Locate the cell with the specified text and output its (X, Y) center coordinate. 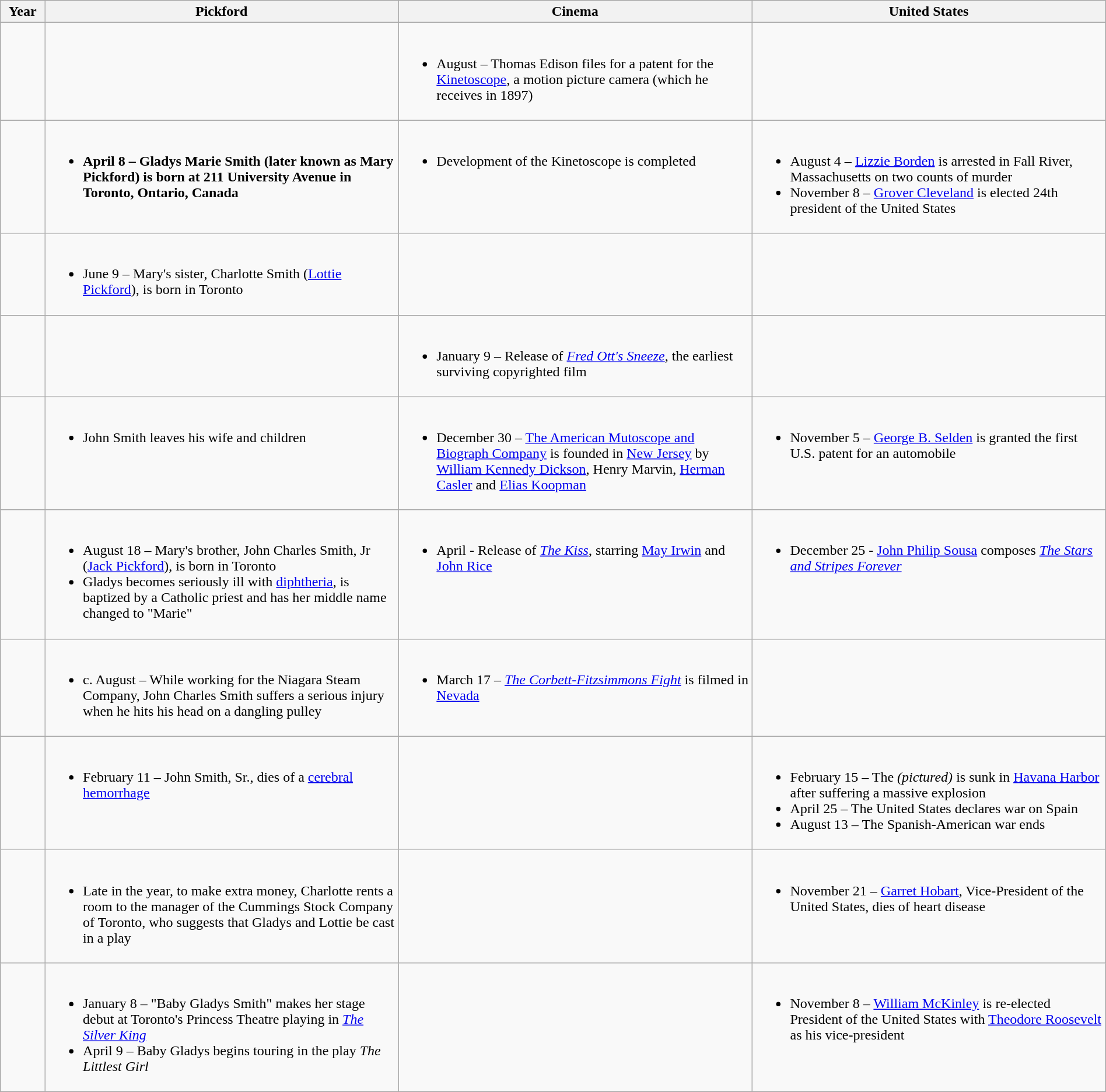
Development of the Kinetoscope is completed (575, 177)
February 11 – John Smith, Sr., dies of a cerebral hemorrhage (222, 793)
August – Thomas Edison files for a patent for the Kinetoscope, a motion picture camera (which he receives in 1897) (575, 71)
April - Release of The Kiss, starring May Irwin and John Rice (575, 574)
November 21 – Garret Hobart, Vice-President of the United States, dies of heart disease (929, 906)
November 8 – William McKinley is re-elected President of the United States with Theodore Roosevelt as his vice-president (929, 1027)
Year (23, 12)
c. August – While working for the Niagara Steam Company, John Charles Smith suffers a serious injury when he hits his head on a dangling pulley (222, 687)
January 9 – Release of Fred Ott's Sneeze, the earliest surviving copyrighted film (575, 356)
December 25 - John Philip Sousa composes The Stars and Stripes Forever (929, 574)
Pickford (222, 12)
November 5 – George B. Selden is granted the first U.S. patent for an automobile (929, 453)
March 17 – The Corbett-Fitzsimmons Fight is filmed in Nevada (575, 687)
John Smith leaves his wife and children (222, 453)
April 8 – Gladys Marie Smith (later known as Mary Pickford) is born at 211 University Avenue in Toronto, Ontario, Canada (222, 177)
June 9 – Mary's sister, Charlotte Smith (Lottie Pickford), is born in Toronto (222, 274)
Cinema (575, 12)
United States (929, 12)
